Extract the (x, y) coordinate from the center of the cell holding the provided text.  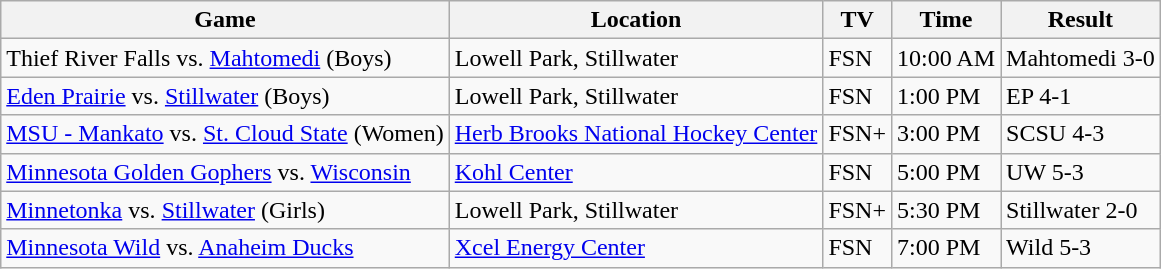
10:00 AM (946, 58)
Location (636, 20)
1:00 PM (946, 96)
Herb Brooks National Hockey Center (636, 134)
3:00 PM (946, 134)
Thief River Falls vs. Mahtomedi (Boys) (225, 58)
Wild 5-3 (1081, 248)
Minnesota Wild vs. Anaheim Ducks (225, 248)
Minnesota Golden Gophers vs. Wisconsin (225, 172)
EP 4-1 (1081, 96)
Eden Prairie vs. Stillwater (Boys) (225, 96)
Kohl Center (636, 172)
Time (946, 20)
5:30 PM (946, 210)
SCSU 4-3 (1081, 134)
Game (225, 20)
Minnetonka vs. Stillwater (Girls) (225, 210)
5:00 PM (946, 172)
Result (1081, 20)
TV (858, 20)
MSU - Mankato vs. St. Cloud State (Women) (225, 134)
7:00 PM (946, 248)
UW 5-3 (1081, 172)
Mahtomedi 3-0 (1081, 58)
Stillwater 2-0 (1081, 210)
Xcel Energy Center (636, 248)
